Identify which cell holds the provided text, then report its [X, Y] central coordinate. 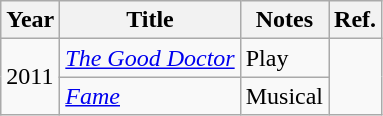
Fame [150, 96]
Notes [284, 20]
Musical [284, 96]
Ref. [356, 20]
Play [284, 58]
2011 [30, 77]
Year [30, 20]
Title [150, 20]
The Good Doctor [150, 58]
